Scan for the cell matching the given text and deliver its [X, Y] coordinate at center. 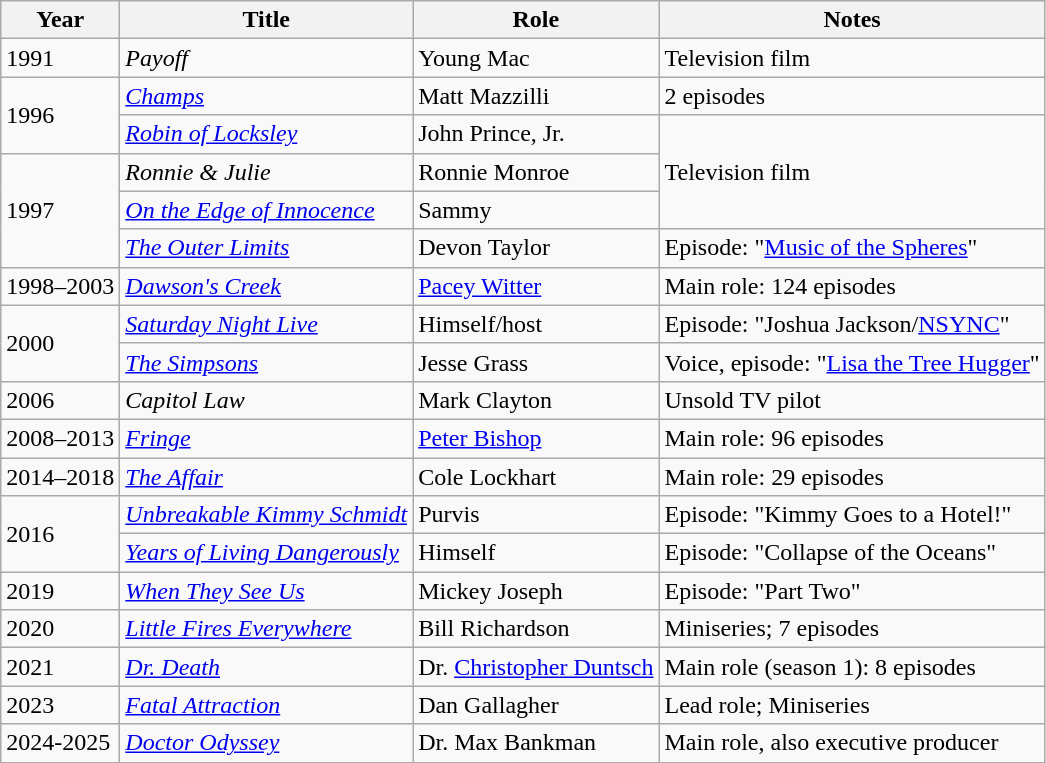
On the Edge of Innocence [266, 210]
2000 [60, 343]
Fringe [266, 438]
1991 [60, 58]
Jesse Grass [536, 362]
Sammy [536, 210]
Episode: "Collapse of the Oceans" [852, 553]
Bill Richardson [536, 629]
Fatal Attraction [266, 705]
2021 [60, 667]
2016 [60, 534]
Lead role; Miniseries [852, 705]
Main role (season 1): 8 episodes [852, 667]
2008–2013 [60, 438]
Matt Mazzilli [536, 96]
Main role, also executive producer [852, 743]
Voice, episode: "Lisa the Tree Hugger" [852, 362]
Little Fires Everywhere [266, 629]
2024-2025 [60, 743]
Dan Gallagher [536, 705]
2019 [60, 591]
Unbreakable Kimmy Schmidt [266, 515]
1997 [60, 210]
Himself [536, 553]
Mickey Joseph [536, 591]
Young Mac [536, 58]
2014–2018 [60, 477]
When They See Us [266, 591]
Role [536, 20]
Episode: "Part Two" [852, 591]
2023 [60, 705]
Episode: "Kimmy Goes to a Hotel!" [852, 515]
Saturday Night Live [266, 324]
Purvis [536, 515]
Devon Taylor [536, 248]
Notes [852, 20]
John Prince, Jr. [536, 134]
Payoff [266, 58]
Capitol Law [266, 400]
The Affair [266, 477]
2006 [60, 400]
Episode: "Joshua Jackson/NSYNC" [852, 324]
Miniseries; 7 episodes [852, 629]
Himself/host [536, 324]
Main role: 124 episodes [852, 286]
1996 [60, 115]
Robin of Locksley [266, 134]
Unsold TV pilot [852, 400]
Pacey Witter [536, 286]
Champs [266, 96]
Ronnie Monroe [536, 172]
Main role: 29 episodes [852, 477]
The Outer Limits [266, 248]
Ronnie & Julie [266, 172]
Cole Lockhart [536, 477]
The Simpsons [266, 362]
Dr. Max Bankman [536, 743]
Years of Living Dangerously [266, 553]
Main role: 96 episodes [852, 438]
Dr. Christopher Duntsch [536, 667]
Dawson's Creek [266, 286]
2020 [60, 629]
Year [60, 20]
1998–2003 [60, 286]
Dr. Death [266, 667]
Doctor Odyssey [266, 743]
2 episodes [852, 96]
Episode: "Music of the Spheres" [852, 248]
Title [266, 20]
Mark Clayton [536, 400]
Peter Bishop [536, 438]
